Scan for the cell matching the given text and deliver its (x, y) coordinate at center. 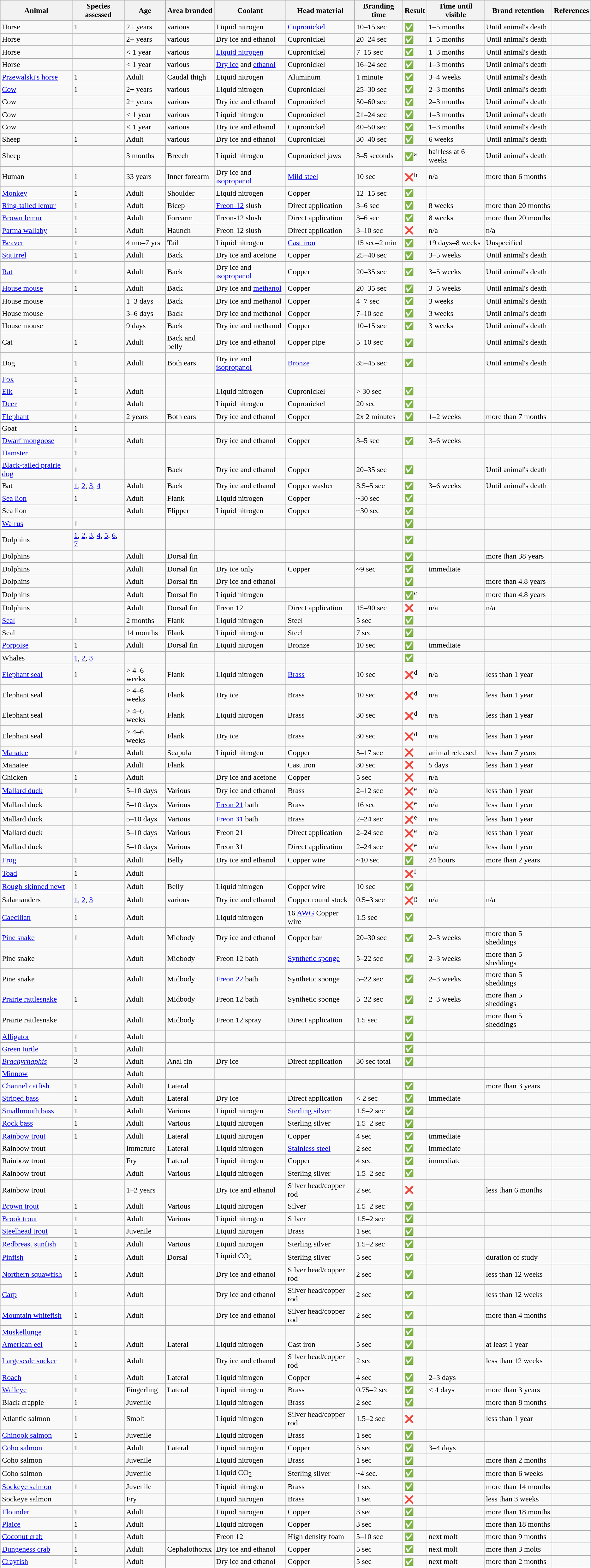
animal released (456, 752)
3–4 weeks (456, 77)
Dorsal (190, 1257)
American eel (36, 1344)
Time until visible (456, 11)
Striped bass (36, 1098)
Largescale sucker (36, 1361)
Deer (36, 404)
2–12 sec (379, 791)
Coolant (250, 11)
Haunch (190, 230)
Result (415, 11)
20 sec (379, 404)
Carp (36, 1295)
Head material (320, 11)
Dog (36, 363)
✅a (415, 156)
Freon 31 bath (250, 819)
Copper washer (320, 486)
Northern squawfish (36, 1274)
more than 6 weeks (518, 1473)
Beaver (36, 243)
0.5–3 sec (379, 900)
Smallmouth bass (36, 1111)
> 30 sec (379, 391)
3–10 sec (379, 230)
Freon 21 bath (250, 805)
14 months (145, 633)
❌b (415, 176)
7–10 sec (379, 313)
24 hours (456, 860)
3–6 days (145, 313)
Branding time (379, 11)
more than 6 months (518, 176)
Whales (36, 658)
7 sec (379, 633)
Mild steel (320, 176)
Copper pipe (320, 342)
16–24 sec (379, 64)
2–3 days (456, 1377)
20–24 sec (379, 39)
50–60 sec (379, 102)
Freon 12 spray (250, 1020)
Walrus (36, 524)
Dungeness crab (36, 1549)
Tail (190, 243)
Fingerling (145, 1390)
Anal fin (190, 1062)
20–30 sec (379, 938)
Caecilian (36, 917)
12–15 sec (379, 193)
Crayfish (36, 1562)
25–30 sec (379, 90)
< 2 sec (379, 1098)
1, 2, 3, 4 (98, 486)
High density foam (320, 1537)
Brook trout (36, 1219)
30 sec total (379, 1062)
more than 7 months (518, 417)
1, 2, 3, 4, 5, 6, 7 (98, 540)
Human (36, 176)
Shoulder (190, 193)
Unspecified (518, 243)
more than 14 months (518, 1487)
Black crappie (36, 1402)
more than 2 years (518, 860)
Coconut crab (36, 1537)
References (571, 11)
Species assessed (98, 11)
Porpoise (36, 645)
< 4 days (456, 1390)
~4 sec. (379, 1473)
Przewalski's horse (36, 77)
less than 3 weeks (518, 1499)
Dwarf mongoose (36, 441)
more than 9 months (518, 1537)
Rough-skinned newt (36, 887)
Frog (36, 860)
0.75–2 sec (379, 1390)
Forearm (190, 218)
Alligator (36, 1037)
21–24 sec (379, 115)
✅c (415, 595)
~9 sec (379, 569)
1 minute (379, 77)
hairless at 6 weeks (456, 156)
3 (98, 1062)
25–40 sec (379, 255)
4–7 sec (379, 301)
2 years (145, 417)
Redbreast sunfish (36, 1244)
Black-tailed prairie dog (36, 470)
16 AWG Copper wire (320, 917)
more than 8 months (518, 1402)
2 months (145, 620)
Elk (36, 391)
more than 4 months (518, 1315)
Animal (36, 11)
1–2 years (145, 1190)
1–3 days (145, 301)
3.5–5 sec (379, 486)
❌f (415, 873)
Dry ice only (250, 569)
more than 38 years (518, 556)
more than 3 molts (518, 1549)
Minnow (36, 1074)
Pinfish (36, 1257)
Toad (36, 873)
less than 7 years (518, 752)
Scapula (190, 752)
3 months (145, 156)
Smolt (145, 1419)
Green turtle (36, 1049)
3–5 seconds (379, 156)
Steelhead trout (36, 1231)
1–2 weeks (456, 417)
❌g (415, 900)
30–40 sec (379, 139)
Caudal thigh (190, 77)
Monkey (36, 193)
Cupronickel jaws (320, 156)
at least 1 year (518, 1344)
Rat (36, 272)
Brand retention (518, 11)
Squirrel (36, 255)
15 sec–2 min (379, 243)
5 days (456, 765)
Area branded (190, 11)
Walleye (36, 1390)
19 days–8 weeks (456, 243)
Freon 21 (250, 833)
Freon 31 (250, 847)
Flipper (190, 511)
Brown lemur (36, 218)
Mountain whitefish (36, 1315)
Bicep (190, 205)
Chicken (36, 778)
Bat (36, 486)
Cephalothorax (190, 1549)
Roach (36, 1377)
Copper bar (320, 938)
Aluminum (320, 77)
33 years (145, 176)
Brown trout (36, 1206)
Ring-tailed lemur (36, 205)
7–15 sec (379, 52)
Goat (36, 429)
3–5 sec (379, 441)
Parma wallaby (36, 230)
Fox (36, 379)
Breech (190, 156)
6 weeks (456, 139)
Chinook salmon (36, 1435)
Salamanders (36, 900)
Copper round stock (320, 900)
Cat (36, 342)
Muskellunge (36, 1332)
Atlantic salmon (36, 1419)
Flounder (36, 1512)
Back and belly (190, 342)
15–90 sec (379, 608)
Inner forearm (190, 176)
16 sec (379, 805)
Brachyrhaphis (36, 1062)
9 days (145, 326)
Age (145, 11)
Elephant (36, 417)
2x 2 minutes (379, 417)
Stainless steel (320, 1148)
Freon 22 bath (250, 979)
Plaice (36, 1524)
3–4 days (456, 1448)
Channel catfish (36, 1086)
Immature (145, 1148)
5–17 sec (379, 752)
duration of study (518, 1257)
40–50 sec (379, 127)
35–45 sec (379, 363)
Rock bass (36, 1123)
4 mo–7 yrs (145, 243)
Hamster (36, 453)
~10 sec (379, 860)
less than 6 months (518, 1190)
